Return the [x, y] coordinate for the center point of the cell that contains the specified text.  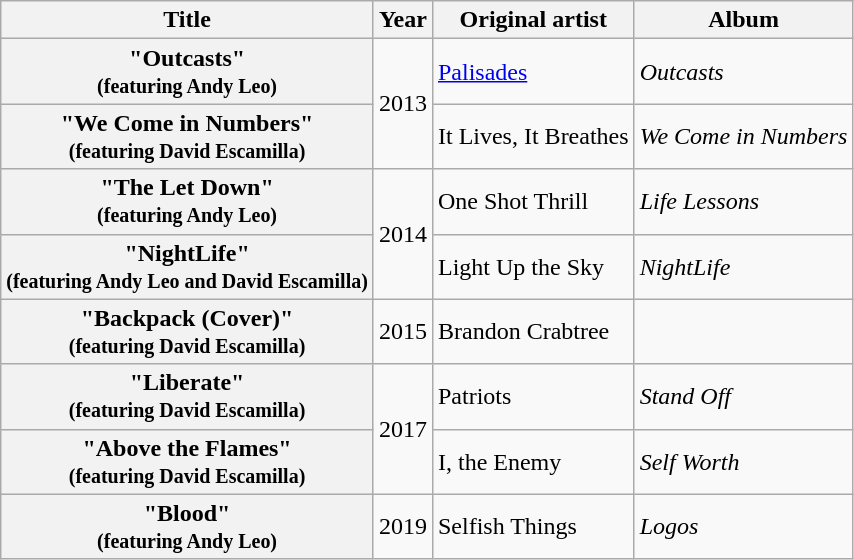
One Shot Thrill [533, 202]
2019 [402, 526]
Original artist [533, 20]
Brandon Crabtree [533, 332]
Life Lessons [744, 202]
Selfish Things [533, 526]
"Blood" (featuring Andy Leo) [188, 526]
NightLife [744, 266]
2013 [402, 104]
Patriots [533, 396]
"We Come in Numbers" (featuring David Escamilla) [188, 136]
2017 [402, 429]
Outcasts [744, 72]
Light Up the Sky [533, 266]
Stand Off [744, 396]
"Above the Flames" (featuring David Escamilla) [188, 462]
Palisades [533, 72]
2015 [402, 332]
I, the Enemy [533, 462]
Album [744, 20]
Logos [744, 526]
"The Let Down" (featuring Andy Leo) [188, 202]
2014 [402, 234]
"NightLife" (featuring Andy Leo and David Escamilla) [188, 266]
"Backpack (Cover)" (featuring David Escamilla) [188, 332]
Title [188, 20]
It Lives, It Breathes [533, 136]
Self Worth [744, 462]
"Liberate" (featuring David Escamilla) [188, 396]
"Outcasts" (featuring Andy Leo) [188, 72]
Year [402, 20]
We Come in Numbers [744, 136]
